Find where the given text appears and provide that cell's center as (x, y) coordinate. 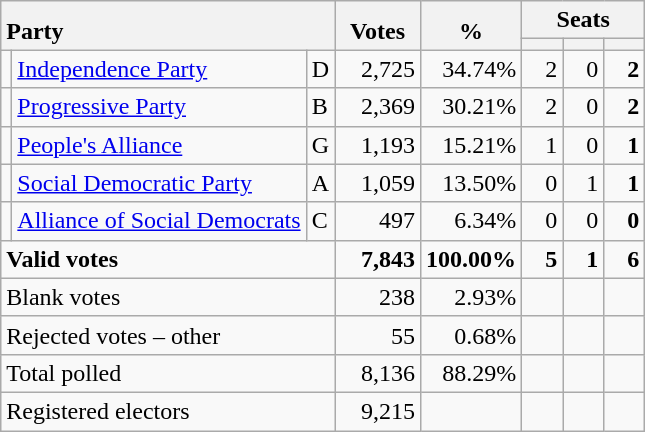
2.93% (472, 297)
8,136 (378, 373)
Total polled (168, 373)
1,059 (378, 183)
0.68% (472, 335)
34.74% (472, 69)
13.50% (472, 183)
55 (378, 335)
D (320, 69)
88.29% (472, 373)
C (320, 221)
7,843 (378, 259)
Seats (584, 20)
Rejected votes – other (168, 335)
30.21% (472, 107)
People's Alliance (159, 145)
15.21% (472, 145)
Progressive Party (159, 107)
Independence Party (159, 69)
9,215 (378, 411)
100.00% (472, 259)
6.34% (472, 221)
G (320, 145)
Registered electors (168, 411)
5 (542, 259)
1,193 (378, 145)
A (320, 183)
% (472, 26)
497 (378, 221)
Party (168, 26)
2,725 (378, 69)
6 (624, 259)
Blank votes (168, 297)
Valid votes (168, 259)
B (320, 107)
Social Democratic Party (159, 183)
Alliance of Social Democrats (159, 221)
2,369 (378, 107)
238 (378, 297)
Votes (378, 26)
